Return (X, Y) of the center of cell containing provided text 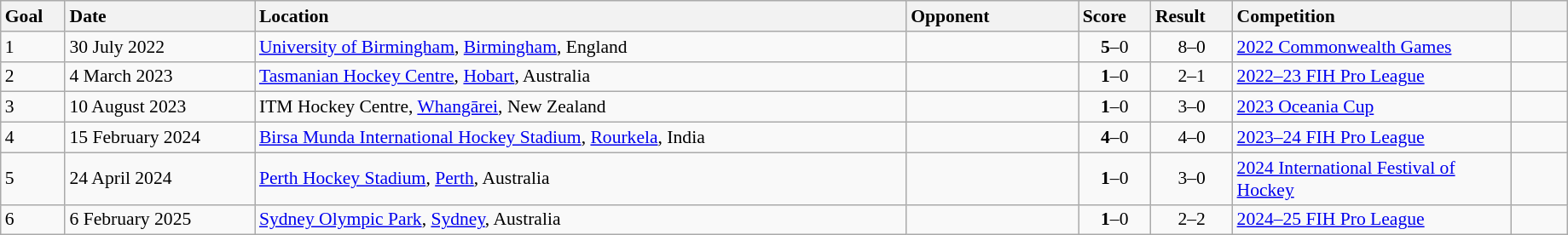
6 (33, 220)
2022 Commonwealth Games (1373, 47)
University of Birmingham, Birmingham, England (581, 47)
30 July 2022 (159, 47)
2–1 (1192, 77)
2 (33, 77)
Location (581, 16)
Score (1115, 16)
2024 International Festival of Hockey (1373, 179)
2–2 (1192, 220)
3 (33, 107)
5 (33, 179)
ITM Hockey Centre, Whangārei, New Zealand (581, 107)
1 (33, 47)
Competition (1373, 16)
6 February 2025 (159, 220)
24 April 2024 (159, 179)
Tasmanian Hockey Centre, Hobart, Australia (581, 77)
Opponent (992, 16)
Goal (33, 16)
Perth Hockey Stadium, Perth, Australia (581, 179)
2024–25 FIH Pro League (1373, 220)
Date (159, 16)
2022–23 FIH Pro League (1373, 77)
5–0 (1115, 47)
8–0 (1192, 47)
Sydney Olympic Park, Sydney, Australia (581, 220)
2023 Oceania Cup (1373, 107)
10 August 2023 (159, 107)
4 March 2023 (159, 77)
15 February 2024 (159, 138)
4 (33, 138)
Result (1192, 16)
2023–24 FIH Pro League (1373, 138)
Birsa Munda International Hockey Stadium, Rourkela, India (581, 138)
